Return the (X, Y) coordinate for the center point of the cell that contains the specified text.  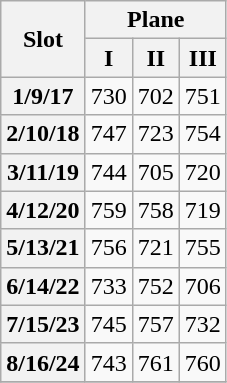
756 (108, 248)
3/11/19 (43, 172)
745 (108, 324)
721 (156, 248)
758 (156, 210)
752 (156, 286)
730 (108, 96)
I (108, 58)
2/10/18 (43, 134)
4/12/20 (43, 210)
761 (156, 362)
751 (202, 96)
723 (156, 134)
1/9/17 (43, 96)
760 (202, 362)
5/13/21 (43, 248)
8/16/24 (43, 362)
III (202, 58)
720 (202, 172)
733 (108, 286)
757 (156, 324)
II (156, 58)
702 (156, 96)
732 (202, 324)
719 (202, 210)
755 (202, 248)
754 (202, 134)
743 (108, 362)
7/15/23 (43, 324)
747 (108, 134)
706 (202, 286)
Plane (156, 20)
705 (156, 172)
744 (108, 172)
6/14/22 (43, 286)
759 (108, 210)
Slot (43, 39)
